Locate the cell with the specified text and output its (x, y) center coordinate. 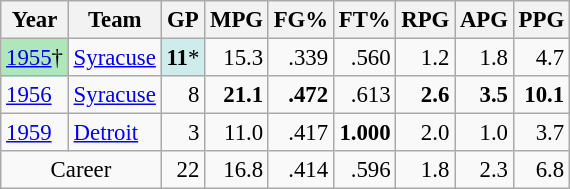
.414 (300, 170)
Team (114, 20)
4.7 (541, 58)
21.1 (237, 95)
1.0 (484, 133)
11.0 (237, 133)
MPG (237, 20)
3 (183, 133)
RPG (426, 20)
1.000 (364, 133)
.613 (364, 95)
1959 (35, 133)
.417 (300, 133)
1955† (35, 58)
2.6 (426, 95)
Career (81, 170)
1956 (35, 95)
Year (35, 20)
10.1 (541, 95)
8 (183, 95)
22 (183, 170)
11* (183, 58)
2.3 (484, 170)
FG% (300, 20)
Detroit (114, 133)
6.8 (541, 170)
3.5 (484, 95)
2.0 (426, 133)
APG (484, 20)
1.2 (426, 58)
15.3 (237, 58)
16.8 (237, 170)
GP (183, 20)
3.7 (541, 133)
.560 (364, 58)
.339 (300, 58)
.472 (300, 95)
PPG (541, 20)
.596 (364, 170)
FT% (364, 20)
